Search for the cell housing the specified text and yield its [X, Y] center coordinate. 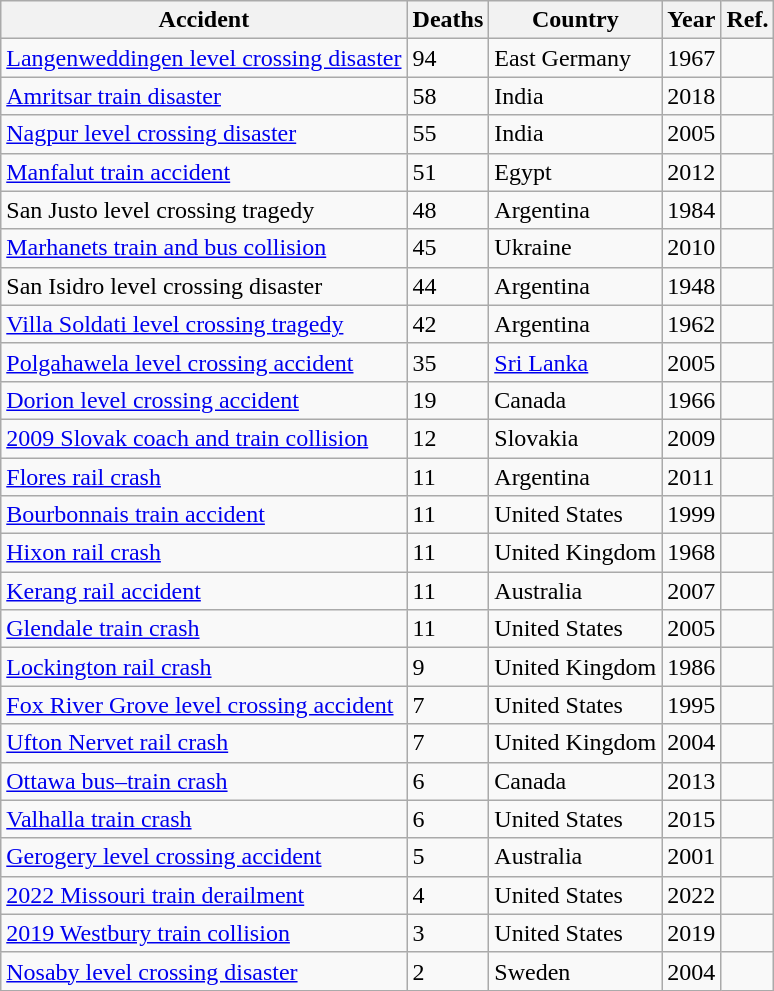
East Germany [576, 58]
Glendale train crash [204, 629]
55 [448, 134]
2022 [692, 895]
Kerang rail accident [204, 591]
1968 [692, 553]
Gerogery level crossing accident [204, 857]
51 [448, 172]
48 [448, 210]
2 [448, 971]
Lockington rail crash [204, 667]
Slovakia [576, 438]
42 [448, 324]
2012 [692, 172]
Bourbonnais train accident [204, 515]
3 [448, 933]
Ottawa bus–train crash [204, 781]
Egypt [576, 172]
1962 [692, 324]
Marhanets train and bus collision [204, 248]
Sweden [576, 971]
44 [448, 286]
1984 [692, 210]
2013 [692, 781]
1948 [692, 286]
Ukraine [576, 248]
San Isidro level crossing disaster [204, 286]
2010 [692, 248]
Manfalut train accident [204, 172]
12 [448, 438]
Valhalla train crash [204, 819]
5 [448, 857]
Villa Soldati level crossing tragedy [204, 324]
Fox River Grove level crossing accident [204, 705]
Polgahawela level crossing accident [204, 362]
4 [448, 895]
2015 [692, 819]
2009 [692, 438]
2007 [692, 591]
35 [448, 362]
Accident [204, 20]
Nosaby level crossing disaster [204, 971]
1986 [692, 667]
2019 [692, 933]
Nagpur level crossing disaster [204, 134]
Year [692, 20]
Dorion level crossing accident [204, 400]
1999 [692, 515]
Amritsar train disaster [204, 96]
2019 Westbury train collision [204, 933]
94 [448, 58]
2011 [692, 477]
45 [448, 248]
2022 Missouri train derailment [204, 895]
Hixon rail crash [204, 553]
9 [448, 667]
Sri Lanka [576, 362]
Ref. [748, 20]
1967 [692, 58]
2001 [692, 857]
Langenweddingen level crossing disaster [204, 58]
19 [448, 400]
Flores rail crash [204, 477]
Ufton Nervet rail crash [204, 743]
2009 Slovak coach and train collision [204, 438]
Deaths [448, 20]
1995 [692, 705]
58 [448, 96]
Country [576, 20]
1966 [692, 400]
2018 [692, 96]
San Justo level crossing tragedy [204, 210]
